Identify which cell holds the provided text, then report its (X, Y) central coordinate. 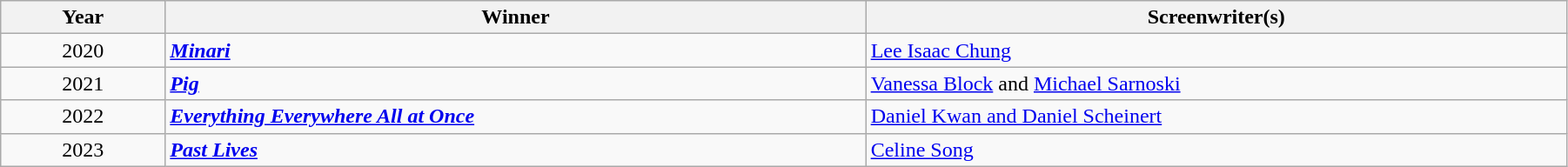
Screenwriter(s) (1216, 17)
Year (84, 17)
2023 (84, 150)
2021 (84, 83)
Lee Isaac Chung (1216, 50)
Everything Everywhere All at Once (515, 117)
Vanessa Block and Michael Sarnoski (1216, 83)
Daniel Kwan and Daniel Scheinert (1216, 117)
2020 (84, 50)
Pig (515, 83)
Celine Song (1216, 150)
Minari (515, 50)
Winner (515, 17)
Past Lives (515, 150)
2022 (84, 117)
